Scan for the cell matching the given text and deliver its (X, Y) coordinate at center. 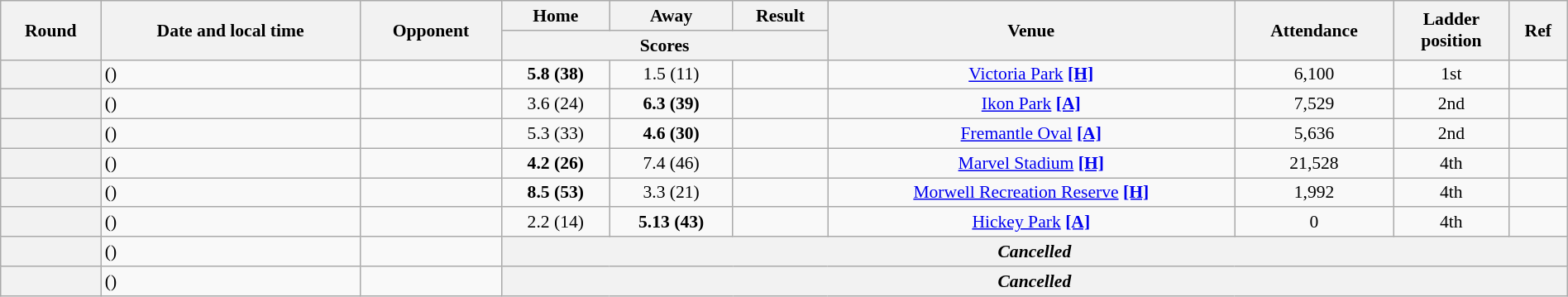
6,100 (1315, 74)
5,636 (1315, 134)
Fremantle Oval [A] (1031, 134)
Round (51, 30)
Ref (1538, 30)
1st (1451, 74)
5.8 (38) (556, 74)
Scores (665, 46)
Venue (1031, 30)
0 (1315, 223)
4.6 (30) (672, 134)
8.5 (53) (556, 193)
1.5 (11) (672, 74)
5.13 (43) (672, 223)
Attendance (1315, 30)
3.3 (21) (672, 193)
1,992 (1315, 193)
7,529 (1315, 104)
Marvel Stadium [H] (1031, 163)
2.2 (14) (556, 223)
Result (781, 16)
Date and local time (231, 30)
Morwell Recreation Reserve [H] (1031, 193)
21,528 (1315, 163)
Hickey Park [A] (1031, 223)
Opponent (430, 30)
Away (672, 16)
Victoria Park [H] (1031, 74)
Home (556, 16)
Ladderposition (1451, 30)
6.3 (39) (672, 104)
5.3 (33) (556, 134)
7.4 (46) (672, 163)
4.2 (26) (556, 163)
Ikon Park [A] (1031, 104)
3.6 (24) (556, 104)
